Determine the [x, y] coordinate at the center of the cell enclosing the given text.  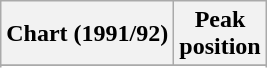
Chart (1991/92) [88, 34]
Peak position [220, 34]
